Capture the cell that displays the provided text and extract its (X, Y) central coordinate. 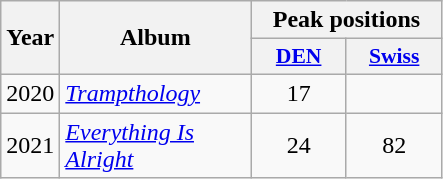
Album (156, 38)
Year (30, 38)
2020 (30, 93)
24 (299, 144)
82 (394, 144)
17 (299, 93)
DEN (299, 57)
Swiss (394, 57)
Everything Is Alright (156, 144)
2021 (30, 144)
Peak positions (346, 20)
Trampthology (156, 93)
